Identify which cell holds the provided text, then report its (x, y) central coordinate. 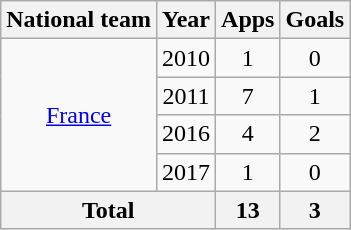
Apps (248, 20)
7 (248, 96)
Year (186, 20)
2011 (186, 96)
2016 (186, 134)
National team (79, 20)
3 (315, 210)
Goals (315, 20)
Total (108, 210)
2017 (186, 172)
4 (248, 134)
2010 (186, 58)
13 (248, 210)
France (79, 115)
2 (315, 134)
